Scan for the cell matching the given text and deliver its [x, y] coordinate at center. 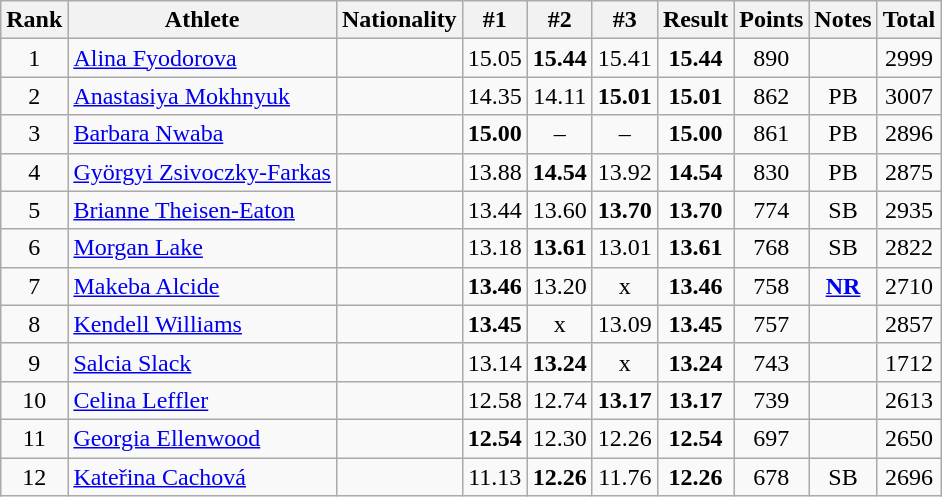
Notes [843, 20]
2875 [909, 172]
11 [34, 438]
13.20 [560, 286]
862 [772, 96]
774 [772, 210]
Alina Fyodorova [202, 58]
1712 [909, 362]
Morgan Lake [202, 248]
15.05 [494, 58]
3 [34, 134]
678 [772, 477]
Celina Leffler [202, 400]
3007 [909, 96]
Makeba Alcide [202, 286]
Barbara Nwaba [202, 134]
14.11 [560, 96]
2696 [909, 477]
2857 [909, 324]
11.76 [624, 477]
1 [34, 58]
Georgia Ellenwood [202, 438]
Anastasiya Mokhnyuk [202, 96]
12.74 [560, 400]
6 [34, 248]
12 [34, 477]
13.09 [624, 324]
Kateřina Cachová [202, 477]
12.30 [560, 438]
2710 [909, 286]
830 [772, 172]
861 [772, 134]
697 [772, 438]
768 [772, 248]
#1 [494, 20]
8 [34, 324]
2650 [909, 438]
13.14 [494, 362]
2822 [909, 248]
15.41 [624, 58]
Nationality [399, 20]
Rank [34, 20]
Athlete [202, 20]
Total [909, 20]
743 [772, 362]
5 [34, 210]
758 [772, 286]
Györgyi Zsivoczky-Farkas [202, 172]
13.60 [560, 210]
13.01 [624, 248]
2896 [909, 134]
Kendell Williams [202, 324]
2999 [909, 58]
13.18 [494, 248]
10 [34, 400]
2613 [909, 400]
2 [34, 96]
9 [34, 362]
Brianne Theisen-Eaton [202, 210]
2935 [909, 210]
13.92 [624, 172]
Points [772, 20]
7 [34, 286]
#3 [624, 20]
13.88 [494, 172]
757 [772, 324]
Result [695, 20]
739 [772, 400]
890 [772, 58]
4 [34, 172]
14.35 [494, 96]
12.58 [494, 400]
Salcia Slack [202, 362]
11.13 [494, 477]
13.44 [494, 210]
#2 [560, 20]
NR [843, 286]
